Find where the given text appears and provide that cell's center as [x, y] coordinate. 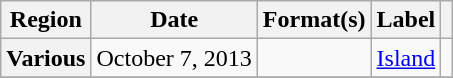
Island [406, 58]
Date [174, 20]
Region [46, 20]
Format(s) [314, 20]
October 7, 2013 [174, 58]
Label [406, 20]
Various [46, 58]
